Scan for the cell matching the given text and deliver its (x, y) coordinate at center. 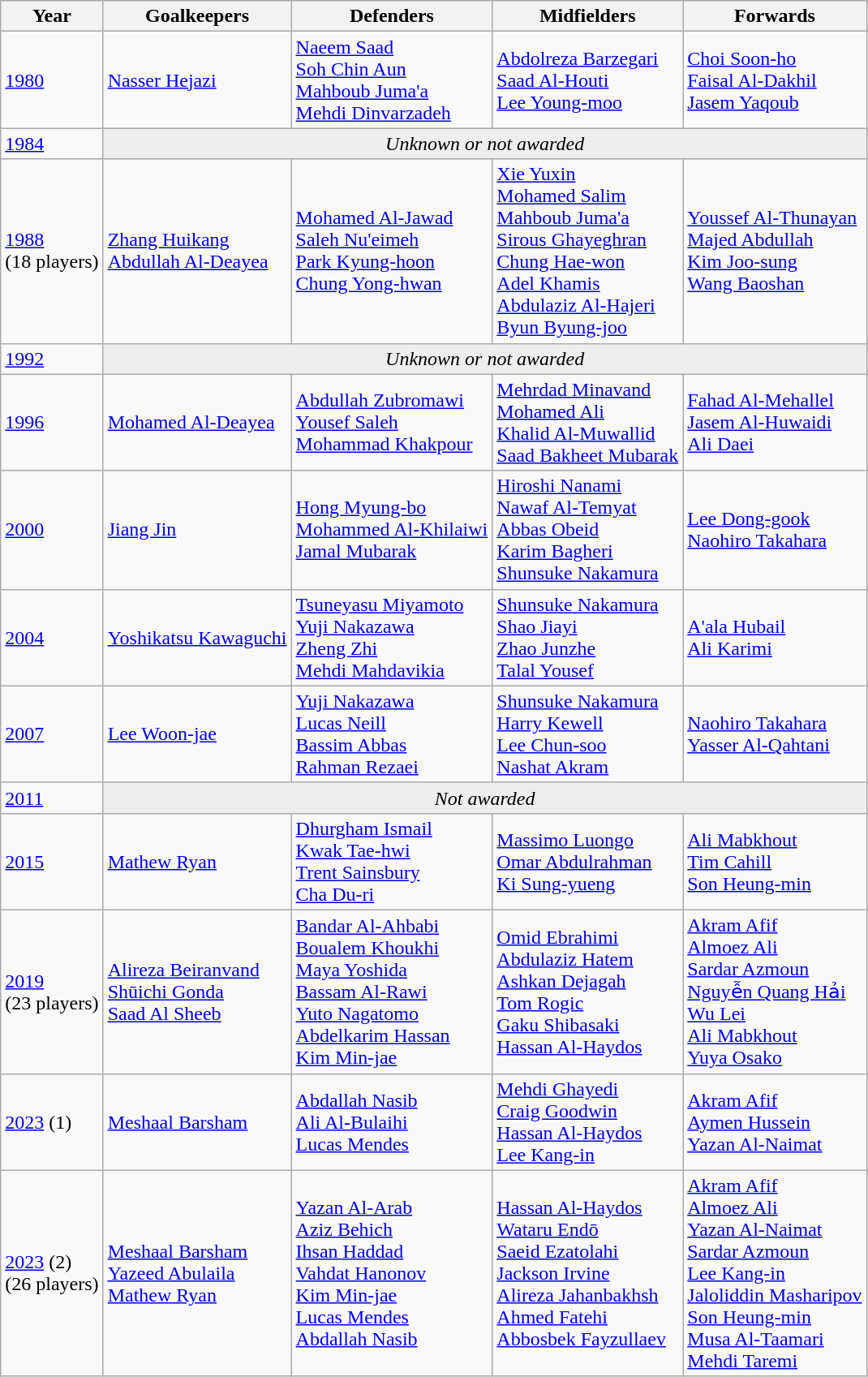
Abdallah Nasib Ali Al-Bulaihi Lucas Mendes (392, 1121)
1996 (52, 422)
Year (52, 16)
Midfielders (587, 16)
Massimo Luongo Omar Abdulrahman Ki Sung-yueng (587, 862)
2023 (1) (52, 1121)
Meshaal Barsham Yazeed Abulaila Mathew Ryan (197, 1273)
Nasser Hejazi (197, 80)
Not awarded (485, 798)
2015 (52, 862)
2000 (52, 530)
Mehrdad Minavand Mohamed Ali Khalid Al-Muwallid Saad Bakheet Mubarak (587, 422)
2019(23 players) (52, 992)
1984 (52, 144)
Naeem Saad Soh Chin Aun Mahboub Juma'a Mehdi Dinvarzadeh (392, 80)
1988(18 players) (52, 252)
Lee Woon-jae (197, 734)
Shunsuke Nakamura Shao Jiayi Zhao Junzhe Talal Yousef (587, 638)
Choi Soon-ho Faisal Al-Dakhil Jasem Yaqoub (775, 80)
Yuji Nakazawa Lucas Neill Bassim Abbas Rahman Rezaei (392, 734)
Mohamed Al-Deayea (197, 422)
Jiang Jin (197, 530)
2007 (52, 734)
Lee Dong-gook Naohiro Takahara (775, 530)
1980 (52, 80)
Hong Myung-bo Mohammed Al-Khilaiwi Jamal Mubarak (392, 530)
Hiroshi Nanami Nawaf Al-Temyat Abbas Obeid Karim Bagheri Shunsuke Nakamura (587, 530)
Bandar Al-Ahbabi Boualem Khoukhi Maya Yoshida Bassam Al-Rawi Yuto Nagatomo Abdelkarim Hassan Kim Min-jae (392, 992)
Akram Afif Aymen Hussein Yazan Al-Naimat (775, 1121)
Akram Afif Almoez Ali Sardar Azmoun Nguyễn Quang Hải Wu Lei Ali Mabkhout Yuya Osako (775, 992)
Youssef Al-Thunayan Majed Abdullah Kim Joo-sung Wang Baoshan (775, 252)
Xie Yuxin Mohamed Salim Mahboub Juma'a Sirous Ghayeghran Chung Hae-won Adel Khamis Abdulaziz Al-Hajeri Byun Byung-joo (587, 252)
A'ala Hubail Ali Karimi (775, 638)
2011 (52, 798)
Tsuneyasu Miyamoto Yuji Nakazawa Zheng Zhi Mehdi Mahdavikia (392, 638)
Hassan Al-Haydos Wataru Endō Saeid Ezatolahi Jackson Irvine Alireza Jahanbakhsh Ahmed Fatehi Abbosbek Fayzullaev (587, 1273)
Forwards (775, 16)
Dhurgham Ismail Kwak Tae-hwi Trent Sainsbury Cha Du-ri (392, 862)
Goalkeepers (197, 16)
Abdullah Zubromawi Yousef Saleh Mohammad Khakpour (392, 422)
Meshaal Barsham (197, 1121)
Ali Mabkhout Tim Cahill Son Heung-min (775, 862)
1992 (52, 359)
Naohiro Takahara Yasser Al-Qahtani (775, 734)
Fahad Al-Mehallel Jasem Al-Huwaidi Ali Daei (775, 422)
Alireza Beiranvand Shūichi Gonda Saad Al Sheeb (197, 992)
Defenders (392, 16)
2023 (2)(26 players) (52, 1273)
Mehdi Ghayedi Craig Goodwin Hassan Al-Haydos Lee Kang-in (587, 1121)
Omid Ebrahimi Abdulaziz Hatem Ashkan Dejagah Tom Rogic Gaku Shibasaki Hassan Al-Haydos (587, 992)
Mohamed Al-Jawad Saleh Nu'eimeh Park Kyung-hoon Chung Yong-hwan (392, 252)
2004 (52, 638)
Yazan Al-Arab Aziz Behich Ihsan Haddad Vahdat Hanonov Kim Min-jae Lucas Mendes Abdallah Nasib (392, 1273)
Zhang Huikang Abdullah Al-Deayea (197, 252)
Abdolreza Barzegari Saad Al-Houti Lee Young-moo (587, 80)
Yoshikatsu Kawaguchi (197, 638)
Akram Afif Almoez Ali Yazan Al-Naimat Sardar Azmoun Lee Kang-in Jaloliddin Masharipov Son Heung-min Musa Al-Taamari Mehdi Taremi (775, 1273)
Shunsuke Nakamura Harry Kewell Lee Chun-soo Nashat Akram (587, 734)
Mathew Ryan (197, 862)
